Scan for the cell matching the given text and deliver its (x, y) coordinate at center. 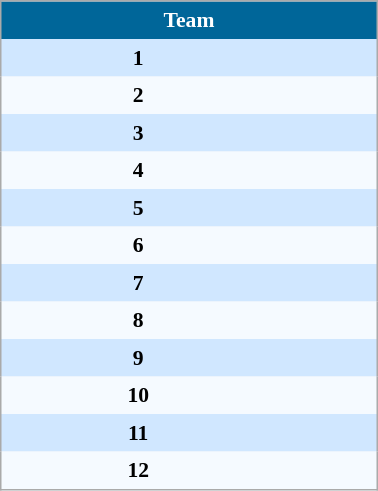
12 (138, 471)
6 (138, 245)
3 (138, 133)
Team (189, 20)
7 (138, 283)
1 (138, 58)
11 (138, 433)
9 (138, 358)
2 (138, 95)
5 (138, 208)
4 (138, 171)
8 (138, 321)
10 (138, 395)
